Identify which cell holds the provided text, then report its [x, y] central coordinate. 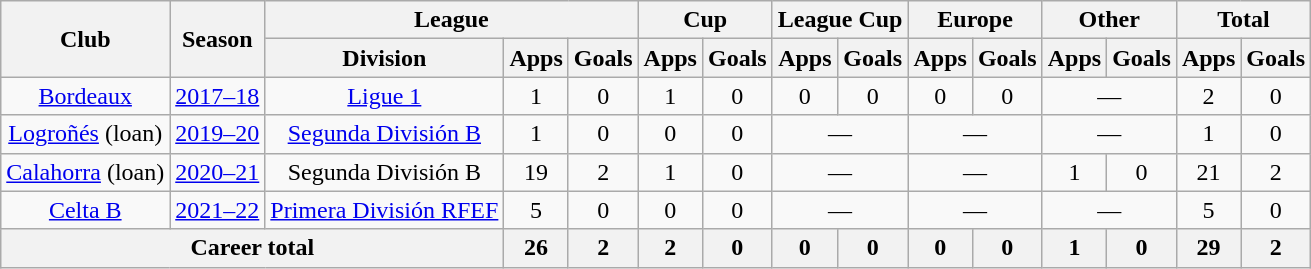
19 [536, 172]
Cup [705, 20]
29 [1208, 248]
Logroñés (loan) [86, 134]
21 [1208, 172]
2017–18 [218, 96]
26 [536, 248]
Europe [975, 20]
Division [384, 58]
League Cup [840, 20]
Celta B [86, 210]
Other [1109, 20]
Primera División RFEF [384, 210]
Season [218, 39]
Ligue 1 [384, 96]
Club [86, 39]
Career total [252, 248]
2019–20 [218, 134]
Bordeaux [86, 96]
2020–21 [218, 172]
League [452, 20]
Total [1243, 20]
Calahorra (loan) [86, 172]
2021–22 [218, 210]
